From the cell containing the given text, extract its center point as (x, y) coordinate. 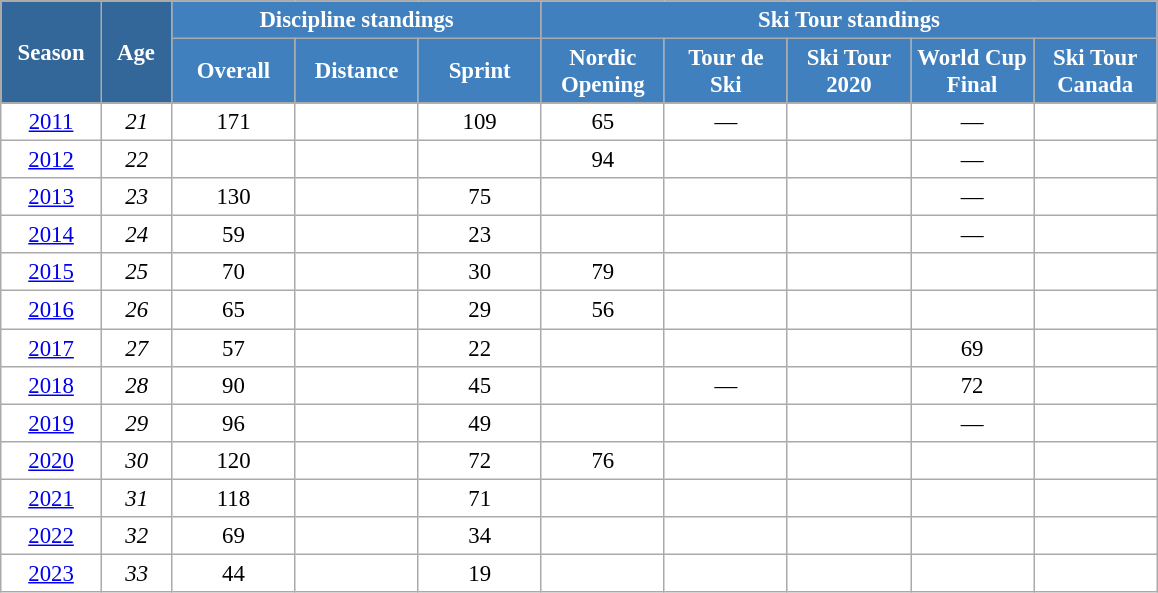
Distance (356, 72)
2013 (52, 197)
2016 (52, 310)
75 (480, 197)
25 (136, 273)
34 (480, 536)
2022 (52, 536)
120 (234, 460)
2020 (52, 460)
Sprint (480, 72)
71 (480, 498)
45 (480, 385)
56 (602, 310)
31 (136, 498)
130 (234, 197)
44 (234, 573)
19 (480, 573)
49 (480, 423)
32 (136, 536)
59 (234, 235)
Overall (234, 72)
94 (602, 160)
70 (234, 273)
2014 (52, 235)
33 (136, 573)
2017 (52, 348)
2015 (52, 273)
57 (234, 348)
Age (136, 52)
27 (136, 348)
2018 (52, 385)
171 (234, 122)
Ski Tour2020 (848, 72)
Season (52, 52)
96 (234, 423)
Tour deSki (726, 72)
28 (136, 385)
Discipline standings (356, 20)
79 (602, 273)
2011 (52, 122)
2019 (52, 423)
2012 (52, 160)
2023 (52, 573)
Ski Tour standings (848, 20)
NordicOpening (602, 72)
90 (234, 385)
21 (136, 122)
109 (480, 122)
World CupFinal (972, 72)
26 (136, 310)
118 (234, 498)
24 (136, 235)
76 (602, 460)
2021 (52, 498)
Ski TourCanada (1096, 72)
